Scan for the cell matching the given text and deliver its [x, y] coordinate at center. 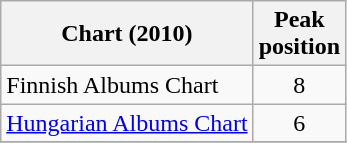
Chart (2010) [127, 34]
6 [299, 123]
Peakposition [299, 34]
Hungarian Albums Chart [127, 123]
8 [299, 85]
Finnish Albums Chart [127, 85]
